Return (X, Y) of the center of cell containing provided text 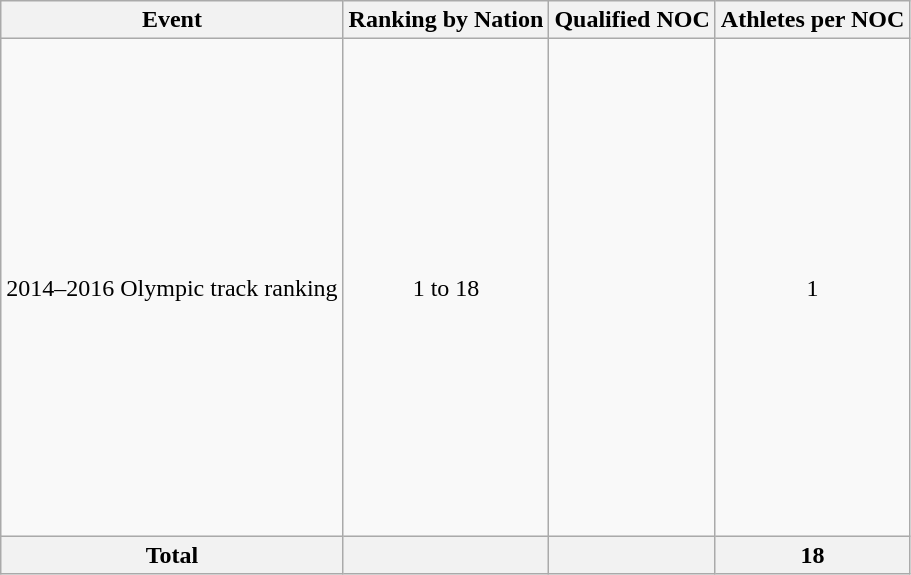
18 (812, 555)
1 (812, 288)
2014–2016 Olympic track ranking (172, 288)
Total (172, 555)
Ranking by Nation (446, 20)
Event (172, 20)
Qualified NOC (632, 20)
1 to 18 (446, 288)
Athletes per NOC (812, 20)
